Determine the [x, y] coordinate at the center of the cell enclosing the given text.  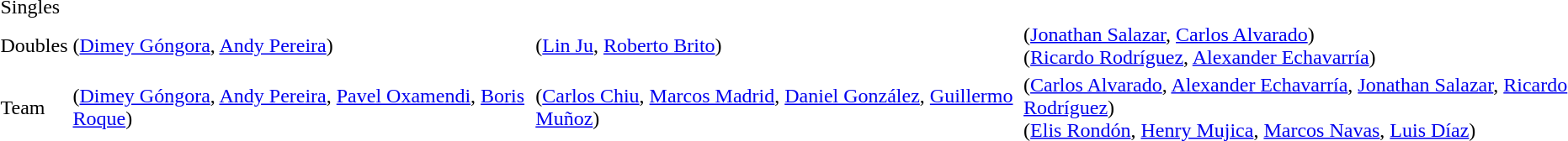
(Lin Ju, Roberto Brito) [778, 45]
(Dimey Góngora, Andy Pereira) [301, 45]
